Detect which cell encompasses the target text, then output its (x, y) center coordinate. 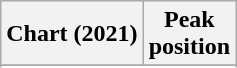
Peakposition (189, 34)
Chart (2021) (72, 34)
